Search for the cell housing the specified text and yield its [x, y] center coordinate. 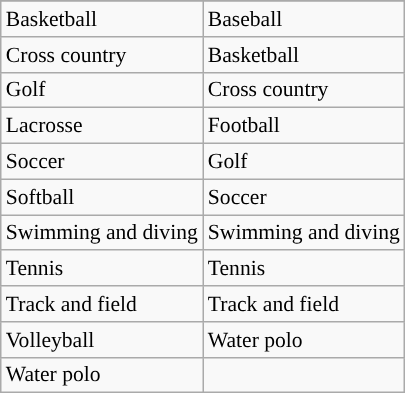
Softball [102, 197]
Lacrosse [102, 126]
Football [304, 126]
Volleyball [102, 340]
Baseball [304, 19]
